Scan for the cell matching the given text and deliver its (x, y) coordinate at center. 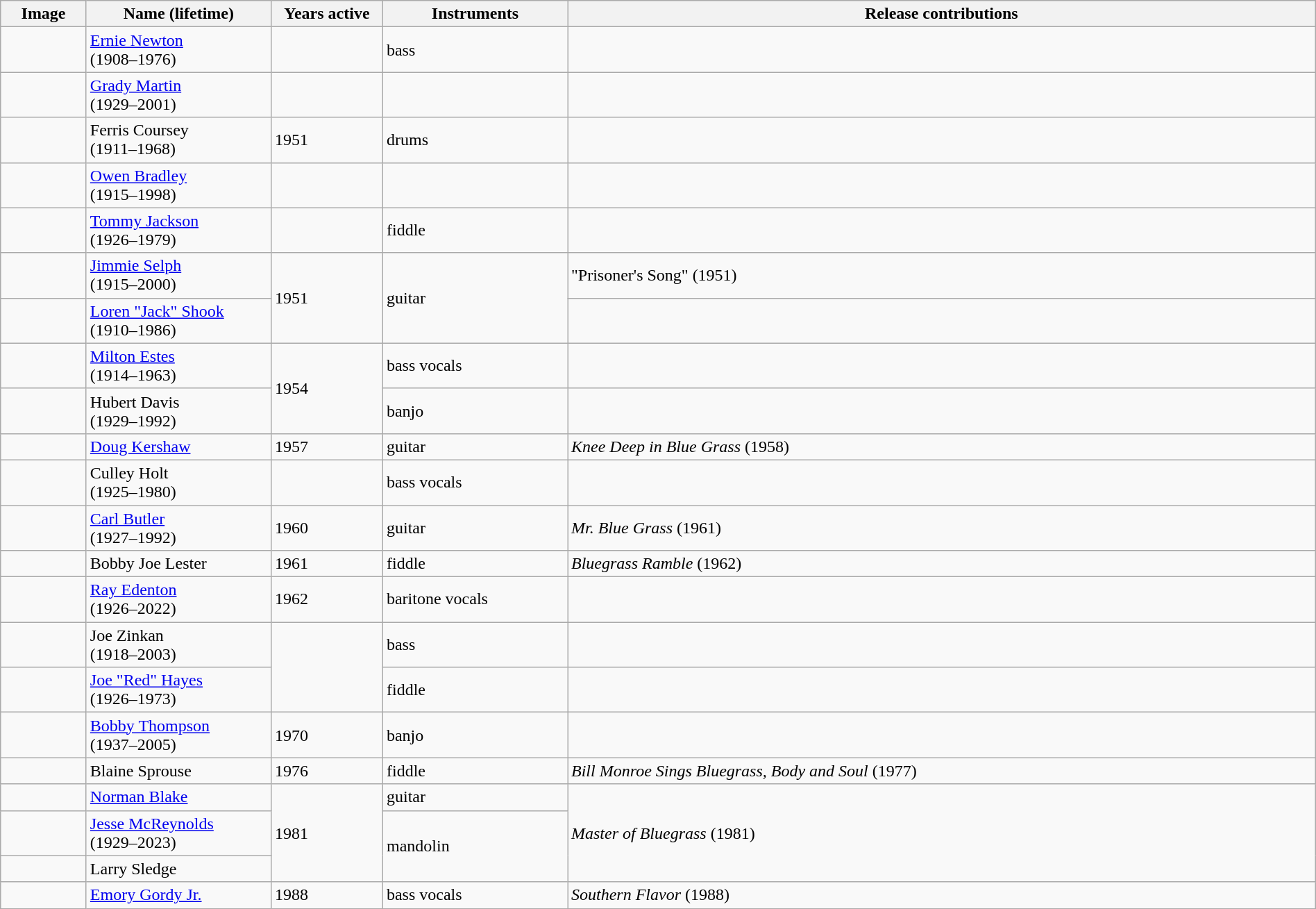
Ferris Coursey(1911–1968) (178, 140)
1954 (326, 388)
1962 (326, 600)
Knee Deep in Blue Grass (1958) (942, 447)
Image (44, 14)
Bill Monroe Sings Bluegrass, Body and Soul (1977) (942, 771)
drums (475, 140)
1988 (326, 895)
Owen Bradley(1915–1998) (178, 185)
Release contributions (942, 14)
Joe "Red" Hayes(1926–1973) (178, 690)
Doug Kershaw (178, 447)
Joe Zinkan(1918–2003) (178, 644)
Milton Estes(1914–1963) (178, 365)
Loren "Jack" Shook(1910–1986) (178, 321)
Grady Martin(1929–2001) (178, 94)
baritone vocals (475, 600)
Instruments (475, 14)
Ray Edenton(1926–2022) (178, 600)
Larry Sledge (178, 869)
1961 (326, 564)
Culley Holt(1925–1980) (178, 482)
Master of Bluegrass (1981) (942, 833)
Jesse McReynolds(1929–2023) (178, 833)
Bluegrass Ramble (1962) (942, 564)
Hubert Davis(1929–1992) (178, 411)
1976 (326, 771)
Bobby Thompson(1937–2005) (178, 735)
Name (lifetime) (178, 14)
Jimmie Selph(1915–2000) (178, 275)
1970 (326, 735)
Norman Blake (178, 797)
1960 (326, 528)
Emory Gordy Jr. (178, 895)
1981 (326, 833)
Carl Butler(1927–1992) (178, 528)
Mr. Blue Grass (1961) (942, 528)
1957 (326, 447)
mandolin (475, 846)
Southern Flavor (1988) (942, 895)
Years active (326, 14)
Tommy Jackson(1926–1979) (178, 231)
Bobby Joe Lester (178, 564)
Blaine Sprouse (178, 771)
"Prisoner's Song" (1951) (942, 275)
Ernie Newton(1908–1976) (178, 50)
